Return the (X, Y) coordinate for the center point of the cell that contains the specified text.  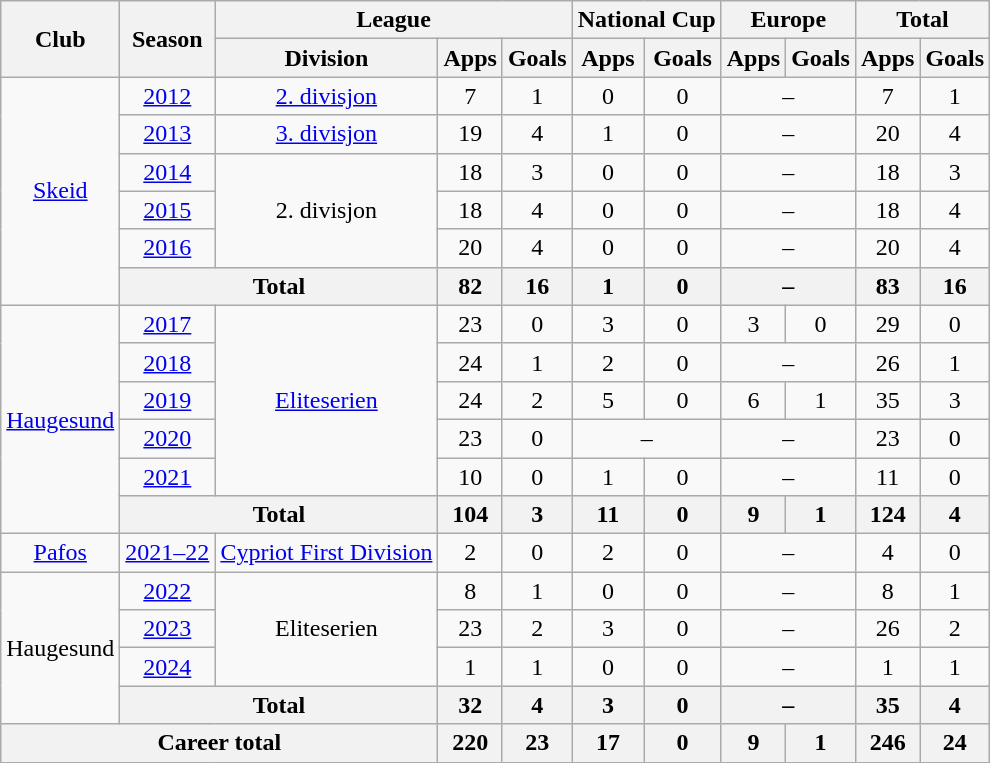
6 (753, 400)
246 (887, 743)
Career total (220, 743)
2021 (168, 477)
220 (470, 743)
2013 (168, 134)
104 (470, 515)
Division (326, 58)
29 (887, 324)
2020 (168, 438)
2015 (168, 210)
2017 (168, 324)
2022 (168, 591)
League (394, 20)
83 (887, 286)
10 (470, 477)
82 (470, 286)
2019 (168, 400)
3. divisjon (326, 134)
Skeid (60, 191)
2014 (168, 172)
Cypriot First Division (326, 553)
2024 (168, 667)
2012 (168, 96)
Europe (788, 20)
Club (60, 39)
124 (887, 515)
2023 (168, 629)
17 (608, 743)
2016 (168, 248)
National Cup (646, 20)
5 (608, 400)
Pafos (60, 553)
Season (168, 39)
32 (470, 705)
2018 (168, 362)
2021–22 (168, 553)
19 (470, 134)
